For the text-containing cell, return its midpoint in (x, y) coordinate format. 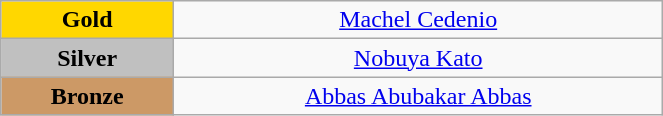
Silver (88, 58)
Gold (88, 20)
Abbas Abubakar Abbas (418, 96)
Nobuya Kato (418, 58)
Bronze (88, 96)
Machel Cedenio (418, 20)
